For the text-containing cell, return its midpoint in (X, Y) coordinate format. 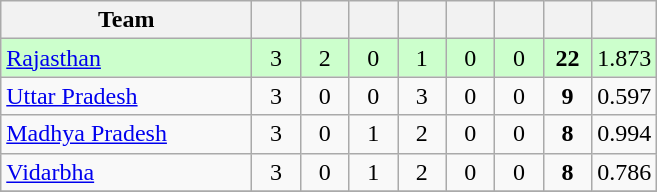
0.597 (624, 96)
Uttar Pradesh (126, 96)
1.873 (624, 58)
0.994 (624, 134)
Rajasthan (126, 58)
22 (568, 58)
0.786 (624, 172)
Team (126, 20)
Vidarbha (126, 172)
9 (568, 96)
Madhya Pradesh (126, 134)
